Return [x, y] of the center of cell containing provided text 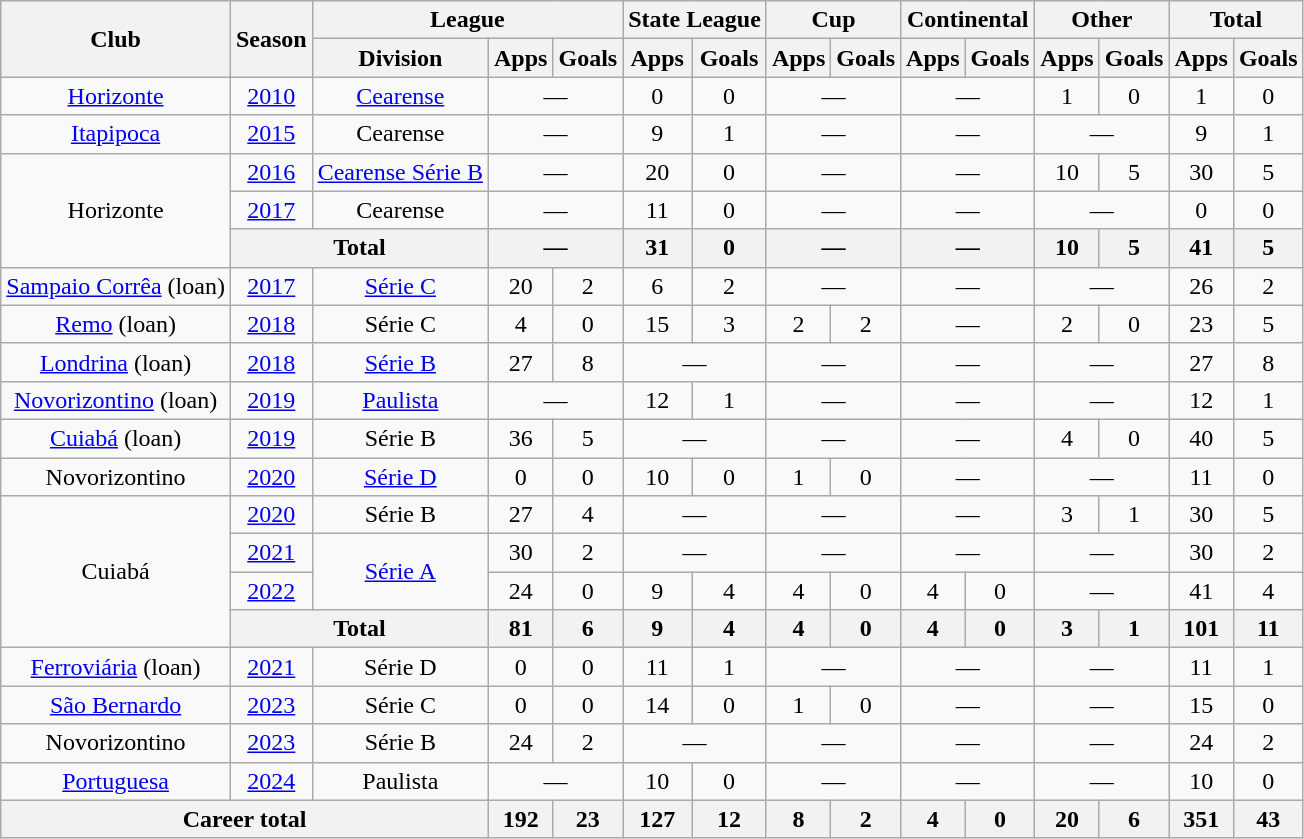
Ferroviária (loan) [116, 667]
26 [1201, 286]
Other [1102, 20]
127 [658, 819]
351 [1201, 819]
101 [1201, 629]
Cearense Série B [400, 172]
Itapipoca [116, 134]
Cuiabá [116, 572]
40 [1201, 438]
Season [271, 39]
2016 [271, 172]
Remo (loan) [116, 324]
192 [521, 819]
2022 [271, 591]
Career total [245, 819]
Club [116, 39]
36 [521, 438]
31 [658, 248]
2010 [271, 96]
Division [400, 58]
Série A [400, 572]
São Bernardo [116, 705]
2024 [271, 781]
Continental [968, 20]
43 [1268, 819]
Cup [833, 20]
Londrina (loan) [116, 362]
State League [695, 20]
Novorizontino (loan) [116, 400]
2015 [271, 134]
League [468, 20]
14 [658, 705]
Portuguesa [116, 781]
Sampaio Corrêa (loan) [116, 286]
81 [521, 629]
Cuiabá (loan) [116, 438]
